Return the (X, Y) coordinate for the center point of the cell that contains the specified text.  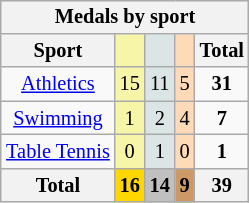
15 (130, 84)
39 (222, 185)
31 (222, 84)
Swimming (58, 118)
Sport (58, 51)
11 (160, 84)
5 (185, 84)
Athletics (58, 84)
Table Tennis (58, 152)
2 (160, 118)
14 (160, 185)
7 (222, 118)
9 (185, 185)
Medals by sport (125, 17)
16 (130, 185)
4 (185, 118)
